Find where the given text appears and provide that cell's center as (x, y) coordinate. 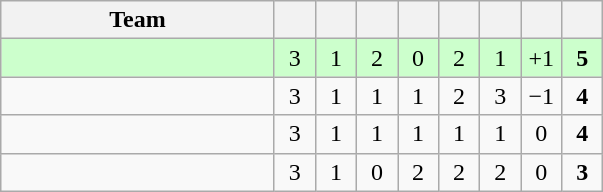
Team (138, 20)
5 (582, 58)
−1 (542, 96)
+1 (542, 58)
